Capture the cell that displays the provided text and extract its (x, y) central coordinate. 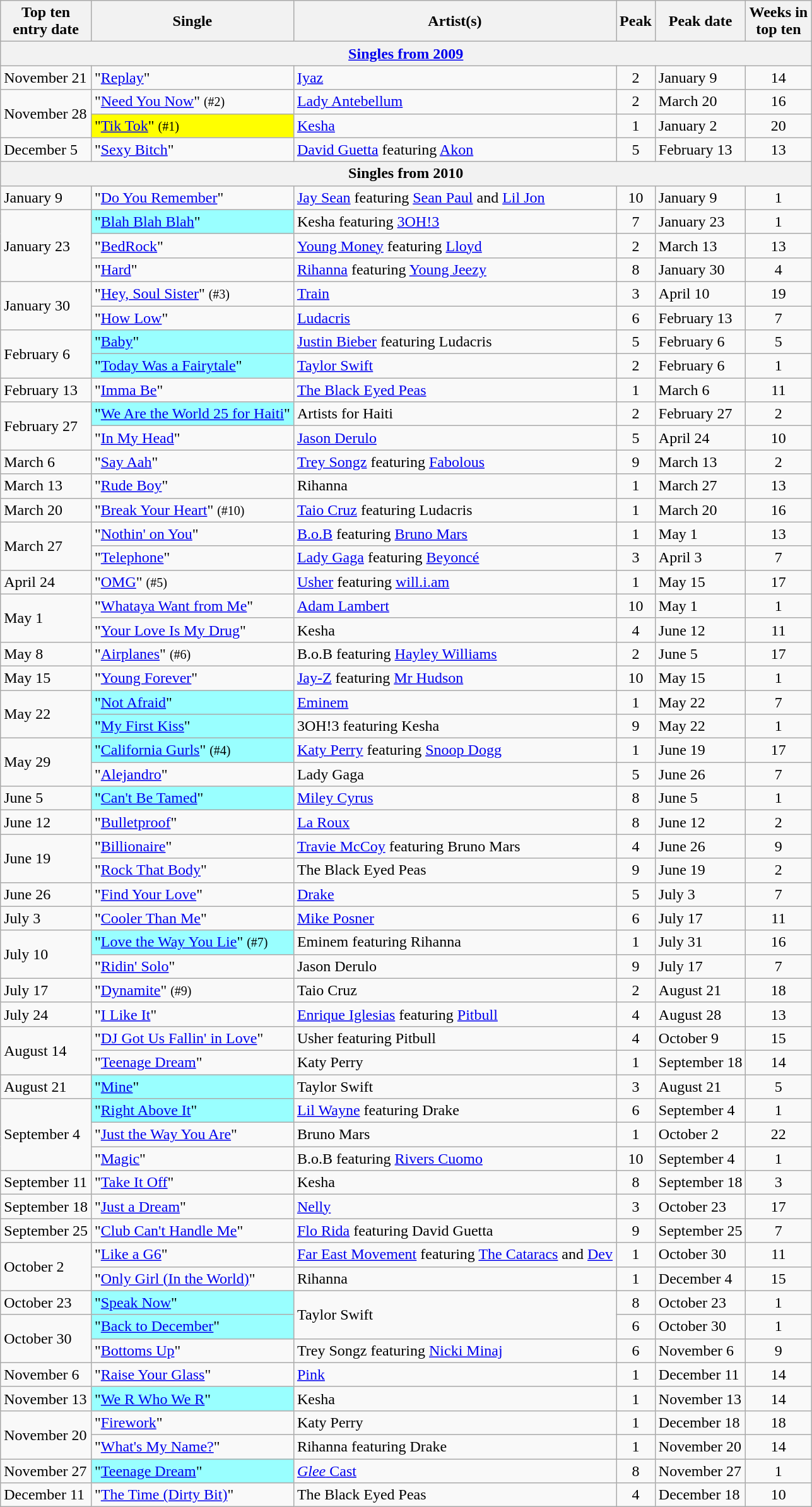
La Roux (454, 822)
Lady Gaga featuring Beyoncé (454, 558)
19 (779, 293)
"Do You Remember" (192, 198)
November 21 (46, 78)
"Love the Way You Lie" (#7) (192, 942)
Eminem (454, 702)
"We R Who We R" (192, 1398)
December 4 (700, 1279)
"Sexy Bitch" (192, 150)
"Right Above It" (192, 1111)
Eminem featuring Rihanna (454, 942)
May 8 (46, 654)
"In My Head" (192, 438)
"Raise Your Glass" (192, 1374)
Usher featuring will.i.am (454, 582)
"Telephone" (192, 558)
July 31 (700, 942)
"We Are the World 25 for Haiti" (192, 414)
"Club Can't Handle Me" (192, 1231)
"Not Afraid" (192, 702)
Top tenentry date (46, 21)
3OH!3 featuring Kesha (454, 726)
Drake (454, 894)
"How Low" (192, 317)
Nelly (454, 1207)
Mike Posner (454, 918)
July 10 (46, 954)
October 9 (700, 1038)
"What's My Name?" (192, 1446)
September 11 (46, 1183)
"Speak Now" (192, 1303)
Iyaz (454, 78)
Artists for Haiti (454, 414)
"Just the Way You Are" (192, 1135)
B.o.B featuring Bruno Mars (454, 534)
Pink (454, 1374)
"Firework" (192, 1422)
"BedRock" (192, 245)
"Bulletproof" (192, 822)
"California Gurls" (#4) (192, 750)
"Baby" (192, 342)
B.o.B featuring Hayley Williams (454, 654)
Usher featuring Pitbull (454, 1038)
"I Like It" (192, 1014)
Justin Bieber featuring Ludacris (454, 342)
"Only Girl (In the World)" (192, 1279)
Peak date (700, 21)
"Magic" (192, 1159)
Miley Cyrus (454, 798)
Taio Cruz (454, 990)
"Find Your Love" (192, 894)
Adam Lambert (454, 606)
Rihanna featuring Young Jeezy (454, 269)
May 29 (46, 762)
Jay-Z featuring Mr Hudson (454, 678)
Glee Cast (454, 1471)
"Bottoms Up" (192, 1350)
"DJ Got Us Fallin' in Love" (192, 1038)
"Rock That Body" (192, 870)
April 3 (700, 558)
"Imma Be" (192, 390)
Bruno Mars (454, 1135)
Artist(s) (454, 21)
Lady Antebellum (454, 102)
Katy Perry featuring Snoop Dogg (454, 750)
"Rude Boy" (192, 486)
Kesha featuring 3OH!3 (454, 222)
Ludacris (454, 317)
"My First Kiss" (192, 726)
"Tik Tok" (#1) (192, 126)
"Airplanes" (#6) (192, 654)
"Cooler Than Me" (192, 918)
Peak (636, 21)
"OMG" (#5) (192, 582)
"Take It Off" (192, 1183)
"Young Forever" (192, 678)
Trey Songz featuring Fabolous (454, 462)
Jay Sean featuring Sean Paul and Lil Jon (454, 198)
Singles from 2009 (406, 54)
"Hard" (192, 269)
"Nothin' on You" (192, 534)
August 28 (700, 1014)
Flo Rida featuring David Guetta (454, 1231)
Travie McCoy featuring Bruno Mars (454, 846)
"Billionaire" (192, 846)
"Just a Dream" (192, 1207)
"Hey, Soul Sister" (#3) (192, 293)
Trey Songz featuring Nicki Minaj (454, 1350)
"Your Love Is My Drug" (192, 630)
Taio Cruz featuring Ludacris (454, 510)
Train (454, 293)
"Ridin' Solo" (192, 966)
Lil Wayne featuring Drake (454, 1111)
August 14 (46, 1050)
"Break Your Heart" (#10) (192, 510)
22 (779, 1135)
20 (779, 126)
November 28 (46, 114)
January 2 (700, 126)
B.o.B featuring Rivers Cuomo (454, 1159)
Single (192, 21)
Singles from 2010 (406, 174)
"Replay" (192, 78)
"Need You Now" (#2) (192, 102)
"Back to December" (192, 1327)
Enrique Iglesias featuring Pitbull (454, 1014)
"Like a G6" (192, 1255)
"Blah Blah Blah" (192, 222)
December 5 (46, 150)
"The Time (Dirty Bit)" (192, 1495)
"Alejandro" (192, 774)
April 10 (700, 293)
"Dynamite" (#9) (192, 990)
July 24 (46, 1014)
"Can't Be Tamed" (192, 798)
Weeks intop ten (779, 21)
Far East Movement featuring The Cataracs and Dev (454, 1255)
"Today Was a Fairytale" (192, 366)
Rihanna featuring Drake (454, 1446)
"Say Aah" (192, 462)
Young Money featuring Lloyd (454, 245)
"Whataya Want from Me" (192, 606)
"Mine" (192, 1086)
Lady Gaga (454, 774)
David Guetta featuring Akon (454, 150)
